Find where the given text appears and provide that cell's center as (x, y) coordinate. 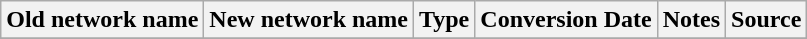
Notes (691, 20)
Old network name (102, 20)
Conversion Date (566, 20)
Type (444, 20)
New network name (309, 20)
Source (766, 20)
